Search for the cell housing the specified text and yield its [x, y] center coordinate. 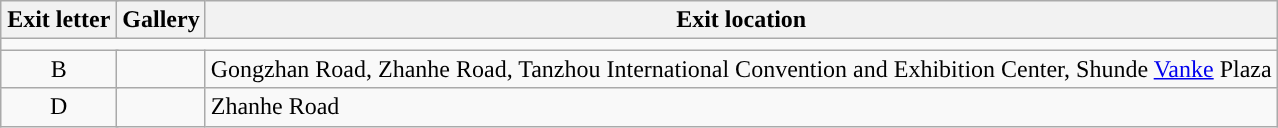
B [59, 69]
Gallery [161, 20]
Zhanhe Road [741, 107]
Exit location [741, 20]
D [59, 107]
Gongzhan Road, Zhanhe Road, Tanzhou International Convention and Exhibition Center, Shunde Vanke Plaza [741, 69]
Exit letter [59, 20]
